Identify which cell holds the provided text, then report its (x, y) central coordinate. 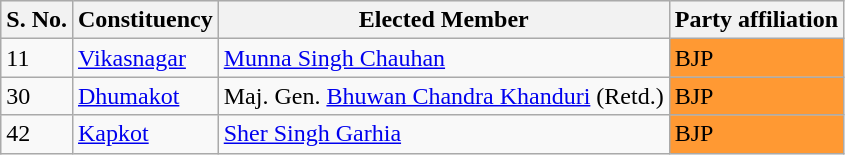
Maj. Gen. Bhuwan Chandra Khanduri (Retd.) (444, 96)
42 (37, 134)
Munna Singh Chauhan (444, 58)
S. No. (37, 20)
Vikasnagar (145, 58)
11 (37, 58)
Constituency (145, 20)
Sher Singh Garhia (444, 134)
Party affiliation (756, 20)
Kapkot (145, 134)
30 (37, 96)
Elected Member (444, 20)
Dhumakot (145, 96)
